Find where the given text appears and provide that cell's center as (X, Y) coordinate. 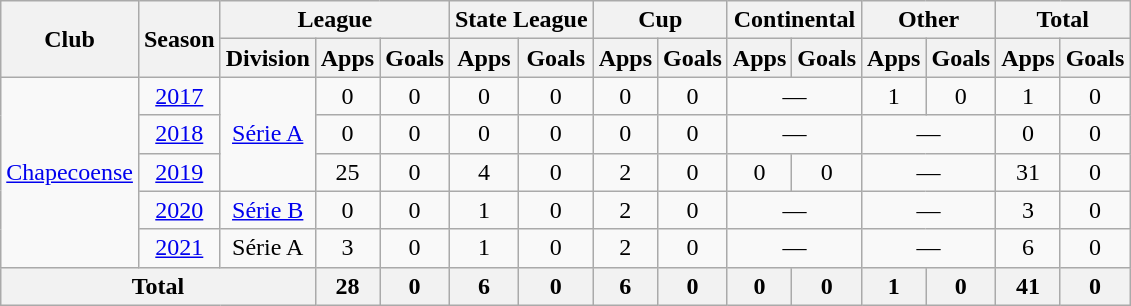
2019 (179, 172)
Cup (660, 20)
2020 (179, 210)
2018 (179, 134)
2021 (179, 248)
Club (70, 39)
Season (179, 39)
Continental (794, 20)
State League (521, 20)
Série B (268, 210)
4 (484, 172)
2017 (179, 96)
League (334, 20)
31 (1028, 172)
25 (347, 172)
Division (268, 58)
Other (929, 20)
41 (1028, 286)
28 (347, 286)
Chapecoense (70, 172)
